Scan for the cell matching the given text and deliver its (X, Y) coordinate at center. 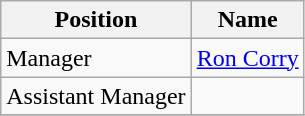
Manager (96, 58)
Position (96, 20)
Assistant Manager (96, 96)
Name (248, 20)
Ron Corry (248, 58)
